Detect which cell encompasses the target text, then output its [X, Y] center coordinate. 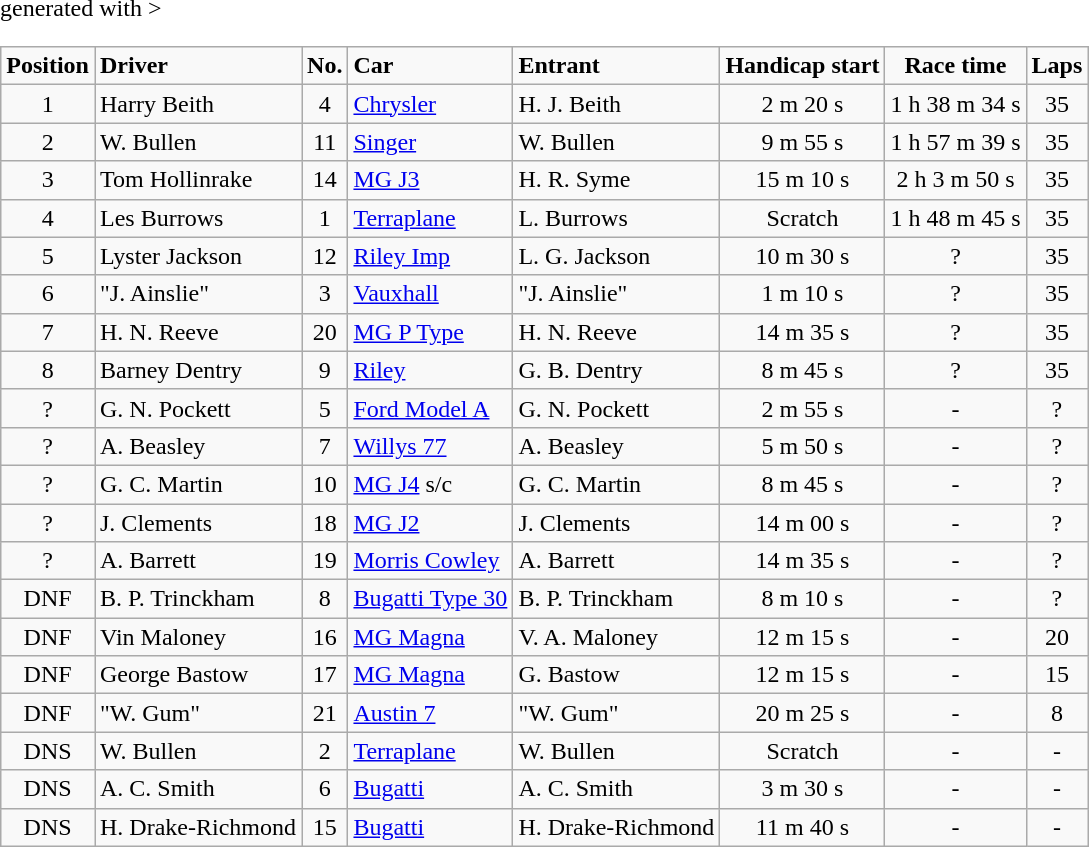
L. Burrows [616, 218]
14 m 00 s [802, 523]
MG J2 [430, 523]
1 m 10 s [802, 294]
12 [325, 256]
18 [325, 523]
MG J3 [430, 180]
Willys 77 [430, 446]
Tom Hollinrake [198, 180]
George Bastow [198, 675]
Position [48, 66]
9 [325, 370]
G. B. Dentry [616, 370]
17 [325, 675]
Bugatti Type 30 [430, 599]
14 [325, 180]
H. R. Syme [616, 180]
10 [325, 484]
Ford Model A [430, 408]
20 m 25 s [802, 713]
Les Burrows [198, 218]
Harry Beith [198, 104]
Singer [430, 142]
MG P Type [430, 332]
Riley Imp [430, 256]
21 [325, 713]
10 m 30 s [802, 256]
Laps [1057, 66]
1 h 57 m 39 s [956, 142]
8 m 10 s [802, 599]
H. J. Beith [616, 104]
V. A. Maloney [616, 637]
2 m 20 s [802, 104]
1 h 48 m 45 s [956, 218]
Handicap start [802, 66]
Race time [956, 66]
2 h 3 m 50 s [956, 180]
Riley [430, 370]
Driver [198, 66]
2 m 55 s [802, 408]
11 [325, 142]
Barney Dentry [198, 370]
19 [325, 561]
Vauxhall [430, 294]
G. Bastow [616, 675]
3 m 30 s [802, 789]
Chrysler [430, 104]
16 [325, 637]
L. G. Jackson [616, 256]
Entrant [616, 66]
Car [430, 66]
9 m 55 s [802, 142]
MG J4 s/c [430, 484]
5 m 50 s [802, 446]
1 h 38 m 34 s [956, 104]
Morris Cowley [430, 561]
Vin Maloney [198, 637]
Austin 7 [430, 713]
15 m 10 s [802, 180]
11 m 40 s [802, 827]
No. [325, 66]
Lyster Jackson [198, 256]
